Extract the [x, y] coordinate from the center of the cell holding the provided text.  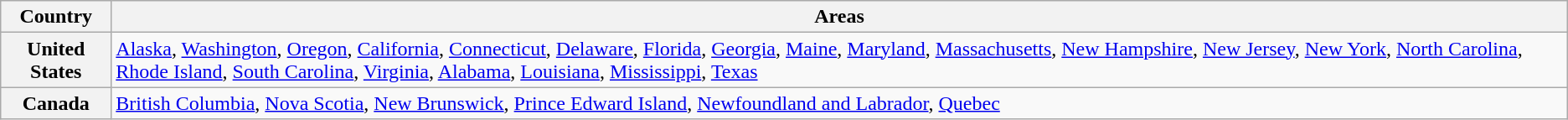
Canada [56, 103]
British Columbia, Nova Scotia, New Brunswick, Prince Edward Island, Newfoundland and Labrador, Quebec [839, 103]
Country [56, 17]
Areas [839, 17]
United States [56, 60]
